Identify which cell holds the provided text, then report its (x, y) central coordinate. 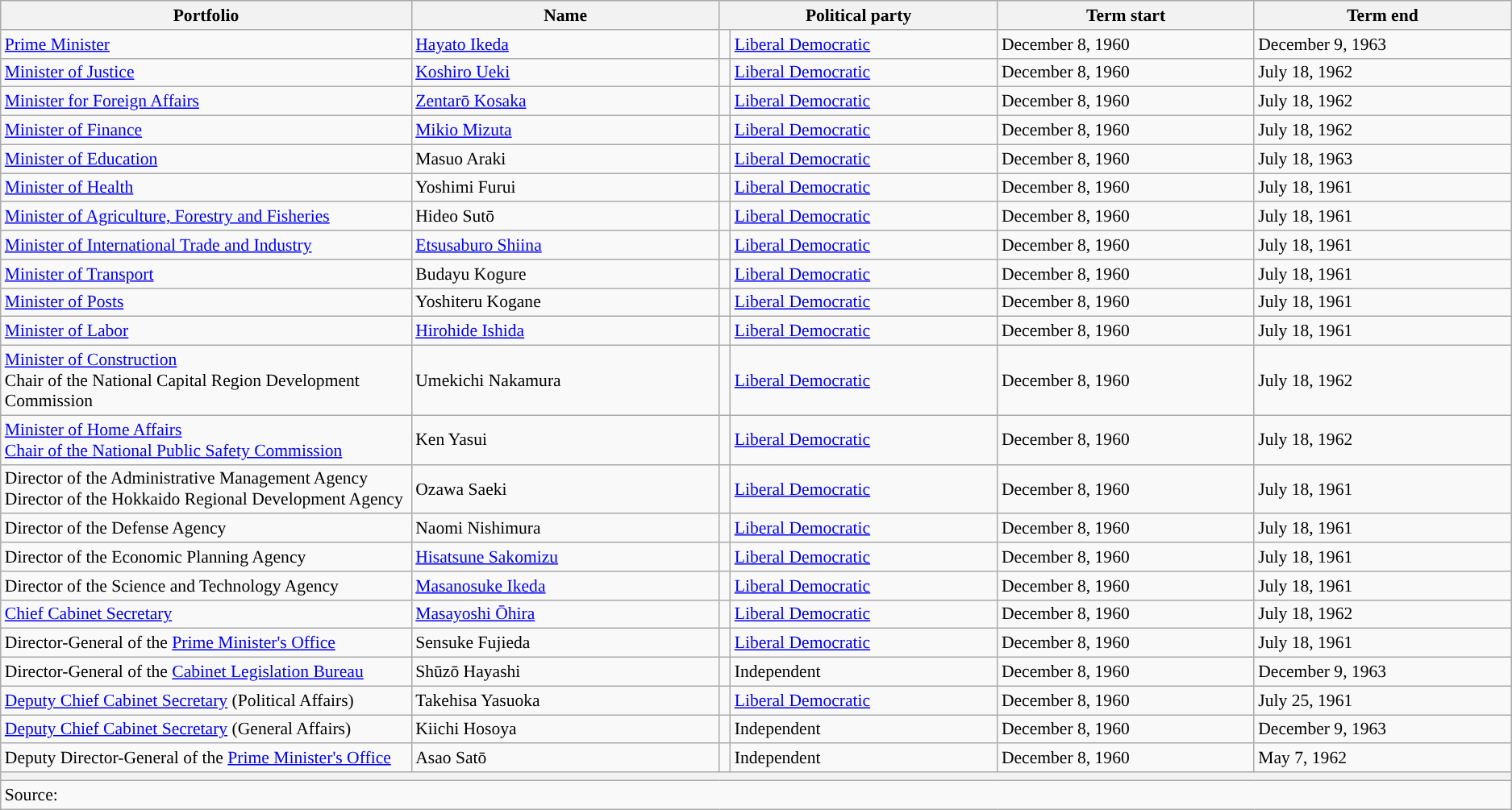
July 18, 1963 (1382, 159)
Etsusaburo Shiina (565, 245)
Minister of Home AffairsChair of the National Public Safety Commission (206, 440)
Minister of Posts (206, 302)
Ozawa Saeki (565, 488)
Chief Cabinet Secretary (206, 614)
Asao Satō (565, 758)
Minister of Finance (206, 131)
Hirohide Ishida (565, 331)
Minister of Justice (206, 73)
Source: (756, 795)
Kiichi Hosoya (565, 729)
Director-General of the Cabinet Legislation Bureau (206, 672)
Hideo Sutō (565, 217)
Director-General of the Prime Minister's Office (206, 643)
Minister for Foreign Affairs (206, 102)
Political party (858, 15)
Prime Minister (206, 44)
Deputy Chief Cabinet Secretary (General Affairs) (206, 729)
Minister of International Trade and Industry (206, 245)
Zentarō Kosaka (565, 102)
Yoshiteru Kogane (565, 302)
Minister of Health (206, 188)
Yoshimi Furui (565, 188)
Minister of ConstructionChair of the National Capital Region Development Commission (206, 380)
Minister of Transport (206, 274)
Deputy Chief Cabinet Secretary (Political Affairs) (206, 700)
Minister of Agriculture, Forestry and Fisheries (206, 217)
Koshiro Ueki (565, 73)
May 7, 1962 (1382, 758)
Director of the Economic Planning Agency (206, 557)
Hayato Ikeda (565, 44)
Portfolio (206, 15)
Masayoshi Ōhira (565, 614)
Director of the Science and Technology Agency (206, 586)
Ken Yasui (565, 440)
Minister of Education (206, 159)
Director of the Defense Agency (206, 529)
Takehisa Yasuoka (565, 700)
Masanosuke Ikeda (565, 586)
Minister of Labor (206, 331)
Name (565, 15)
Term end (1382, 15)
Director of the Administrative Management AgencyDirector of the Hokkaido Regional Development Agency (206, 488)
July 25, 1961 (1382, 700)
Umekichi Nakamura (565, 380)
Deputy Director-General of the Prime Minister's Office (206, 758)
Mikio Mizuta (565, 131)
Shūzō Hayashi (565, 672)
Naomi Nishimura (565, 529)
Hisatsune Sakomizu (565, 557)
Sensuke Fujieda (565, 643)
Masuo Araki (565, 159)
Term start (1126, 15)
Budayu Kogure (565, 274)
